Pinpoint the cell where the given text exists, returning its (x, y) midpoint coordinate. 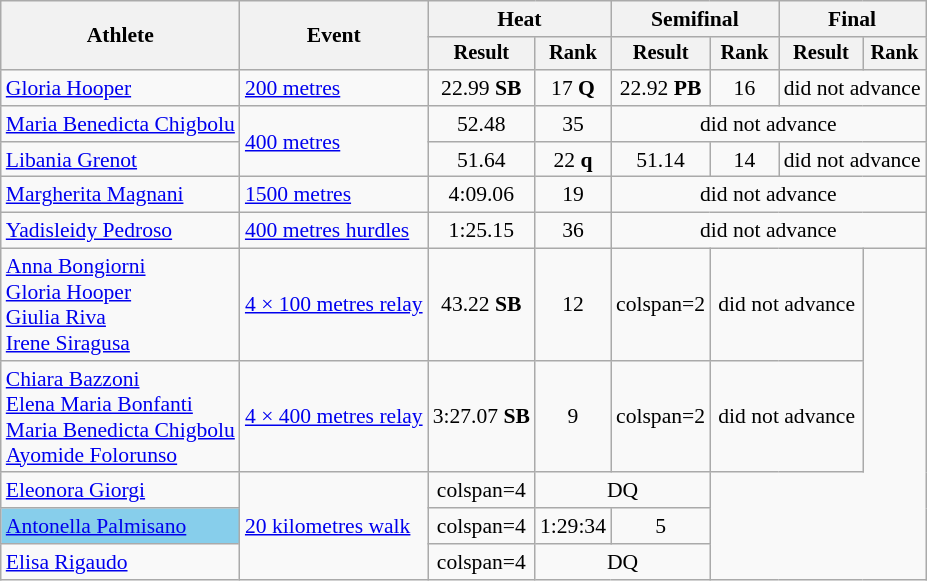
22.92 PB (660, 88)
Chiara BazzoniElena Maria BonfantiMaria Benedicta ChigboluAyomide Folorunso (120, 417)
14 (744, 160)
35 (573, 124)
Libania Grenot (120, 160)
22 q (573, 160)
20 kilometres walk (334, 526)
51.14 (660, 160)
200 metres (334, 88)
400 metres hurdles (334, 231)
19 (573, 195)
4:09.06 (482, 195)
Elisa Rigaudo (120, 562)
Event (334, 36)
51.64 (482, 160)
Maria Benedicta Chigbolu (120, 124)
22.99 SB (482, 88)
9 (573, 417)
Final (852, 19)
Gloria Hooper (120, 88)
1:29:34 (573, 526)
400 metres (334, 142)
17 Q (573, 88)
Anna BongiorniGloria HooperGiulia RivaIrene Siragusa (120, 305)
4 × 400 metres relay (334, 417)
Semifinal (695, 19)
Eleonora Giorgi (120, 491)
52.48 (482, 124)
Yadisleidy Pedroso (120, 231)
5 (660, 526)
Margherita Magnani (120, 195)
Antonella Palmisano (120, 526)
12 (573, 305)
Heat (520, 19)
Athlete (120, 36)
3:27.07 SB (482, 417)
36 (573, 231)
1500 metres (334, 195)
16 (744, 88)
4 × 100 metres relay (334, 305)
43.22 SB (482, 305)
1:25.15 (482, 231)
